Identify which cell holds the provided text, then report its [X, Y] central coordinate. 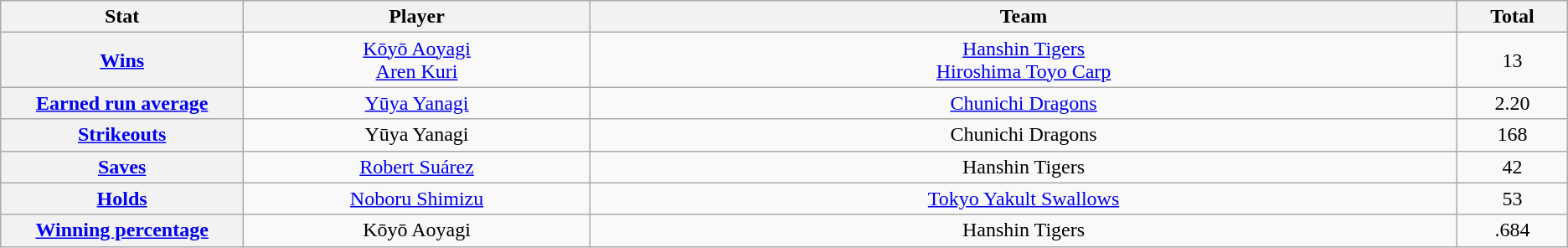
Holds [122, 199]
Wins [122, 60]
Total [1513, 17]
Stat [122, 17]
Tokyo Yakult Swallows [1024, 199]
53 [1513, 199]
168 [1513, 135]
Winning percentage [122, 230]
42 [1513, 167]
Player [417, 17]
Kōyō Aoyagi [417, 230]
Earned run average [122, 103]
Team [1024, 17]
Strikeouts [122, 135]
Saves [122, 167]
Noboru Shimizu [417, 199]
13 [1513, 60]
2.20 [1513, 103]
Kōyō Aoyagi Aren Kuri [417, 60]
.684 [1513, 230]
Robert Suárez [417, 167]
Hanshin Tigers Hiroshima Toyo Carp [1024, 60]
